Provide the [x, y] coordinate of the cell's center where the given text is located.  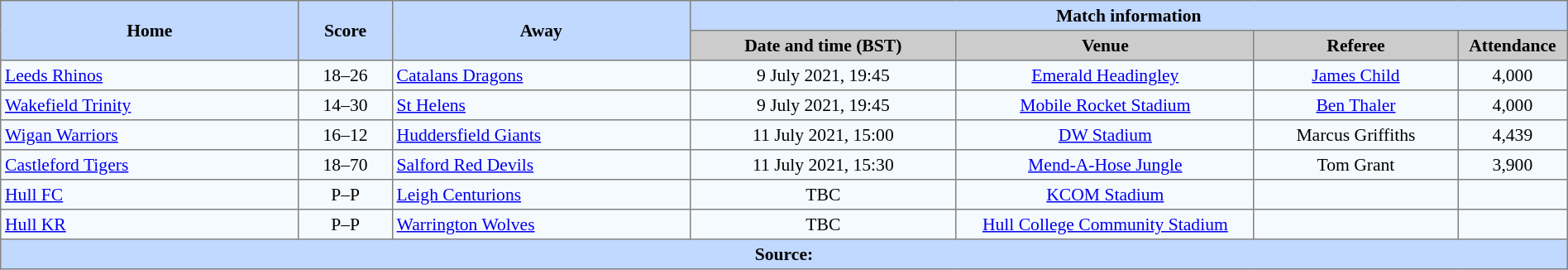
Mend-A-Hose Jungle [1105, 165]
Venue [1105, 46]
Emerald Headingley [1105, 75]
Wigan Warriors [150, 135]
Match information [1128, 16]
Attendance [1513, 46]
Marcus Griffiths [1355, 135]
Tom Grant [1355, 165]
Source: [784, 254]
DW Stadium [1105, 135]
Hull College Community Stadium [1105, 224]
Referee [1355, 46]
Date and time (BST) [823, 46]
Salford Red Devils [541, 165]
18–70 [346, 165]
11 July 2021, 15:00 [823, 135]
Home [150, 31]
Score [346, 31]
James Child [1355, 75]
4,439 [1513, 135]
St Helens [541, 105]
Hull FC [150, 195]
14–30 [346, 105]
Huddersfield Giants [541, 135]
Ben Thaler [1355, 105]
Away [541, 31]
Leeds Rhinos [150, 75]
KCOM Stadium [1105, 195]
Hull KR [150, 224]
Wakefield Trinity [150, 105]
Mobile Rocket Stadium [1105, 105]
11 July 2021, 15:30 [823, 165]
16–12 [346, 135]
Warrington Wolves [541, 224]
Castleford Tigers [150, 165]
3,900 [1513, 165]
Leigh Centurions [541, 195]
18–26 [346, 75]
Catalans Dragons [541, 75]
